Scan for the cell matching the given text and deliver its (x, y) coordinate at center. 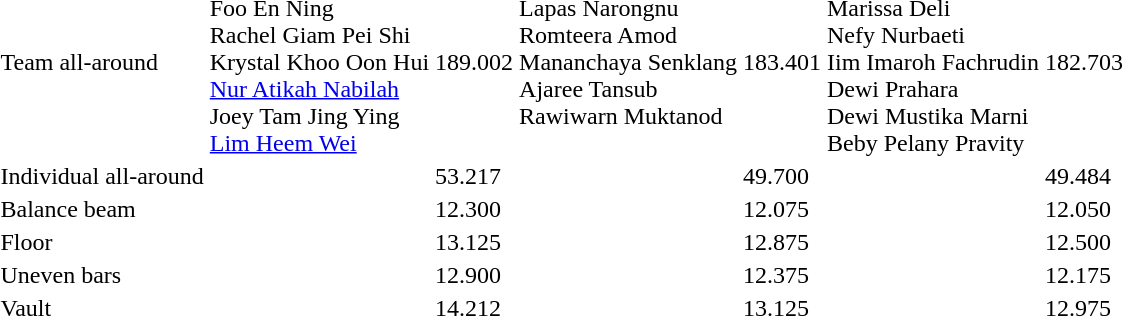
12.900 (474, 275)
53.217 (474, 176)
12.375 (782, 275)
12.875 (782, 242)
49.700 (782, 176)
12.300 (474, 209)
12.075 (782, 209)
13.125 (474, 242)
